Pinpoint the cell where the given text exists, returning its (X, Y) midpoint coordinate. 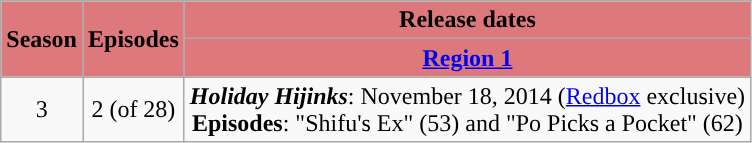
Region 1 (467, 58)
Episodes (133, 39)
2 (of 28) (133, 110)
Season (42, 39)
Release dates (467, 20)
3 (42, 110)
Holiday Hijinks: November 18, 2014 (Redbox exclusive)Episodes: "Shifu's Ex" (53) and "Po Picks a Pocket" (62) (467, 110)
